Identify which cell holds the provided text, then report its (x, y) central coordinate. 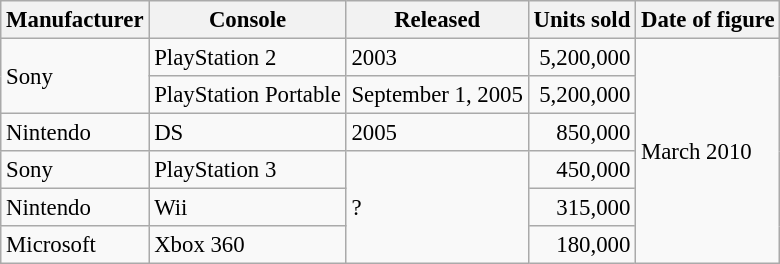
DS (248, 133)
PlayStation 3 (248, 170)
450,000 (582, 170)
Manufacturer (75, 20)
September 1, 2005 (437, 95)
Units sold (582, 20)
Released (437, 20)
850,000 (582, 133)
Date of figure (708, 20)
315,000 (582, 208)
PlayStation 2 (248, 58)
? (437, 208)
Xbox 360 (248, 245)
Microsoft (75, 245)
PlayStation Portable (248, 95)
2003 (437, 58)
Wii (248, 208)
2005 (437, 133)
180,000 (582, 245)
Console (248, 20)
